Find where the given text appears and provide that cell's center as (x, y) coordinate. 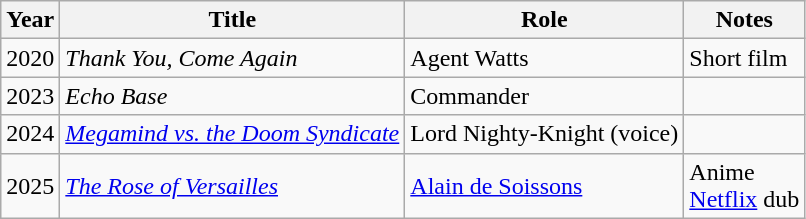
Notes (744, 20)
Echo Base (232, 96)
Lord Nighty-Knight (voice) (544, 134)
Megamind vs. the Doom Syndicate (232, 134)
Year (30, 20)
2023 (30, 96)
Alain de Soissons (544, 186)
Short film (744, 58)
Agent Watts (544, 58)
The Rose of Versailles (232, 186)
2024 (30, 134)
Thank You, Come Again (232, 58)
2025 (30, 186)
Commander (544, 96)
Title (232, 20)
Role (544, 20)
2020 (30, 58)
AnimeNetflix dub (744, 186)
